Provide the [X, Y] coordinate of the cell's center where the given text is located.  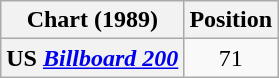
Chart (1989) [92, 20]
Position [231, 20]
71 [231, 58]
US Billboard 200 [92, 58]
